Identify which cell holds the provided text, then report its [X, Y] central coordinate. 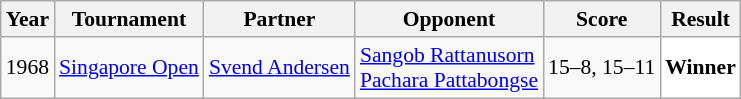
Year [28, 19]
Opponent [449, 19]
Result [700, 19]
Tournament [129, 19]
1968 [28, 68]
Singapore Open [129, 68]
Winner [700, 68]
Sangob Rattanusorn Pachara Pattabongse [449, 68]
Svend Andersen [280, 68]
Score [602, 19]
15–8, 15–11 [602, 68]
Partner [280, 19]
